For the text-containing cell, return its midpoint in (X, Y) coordinate format. 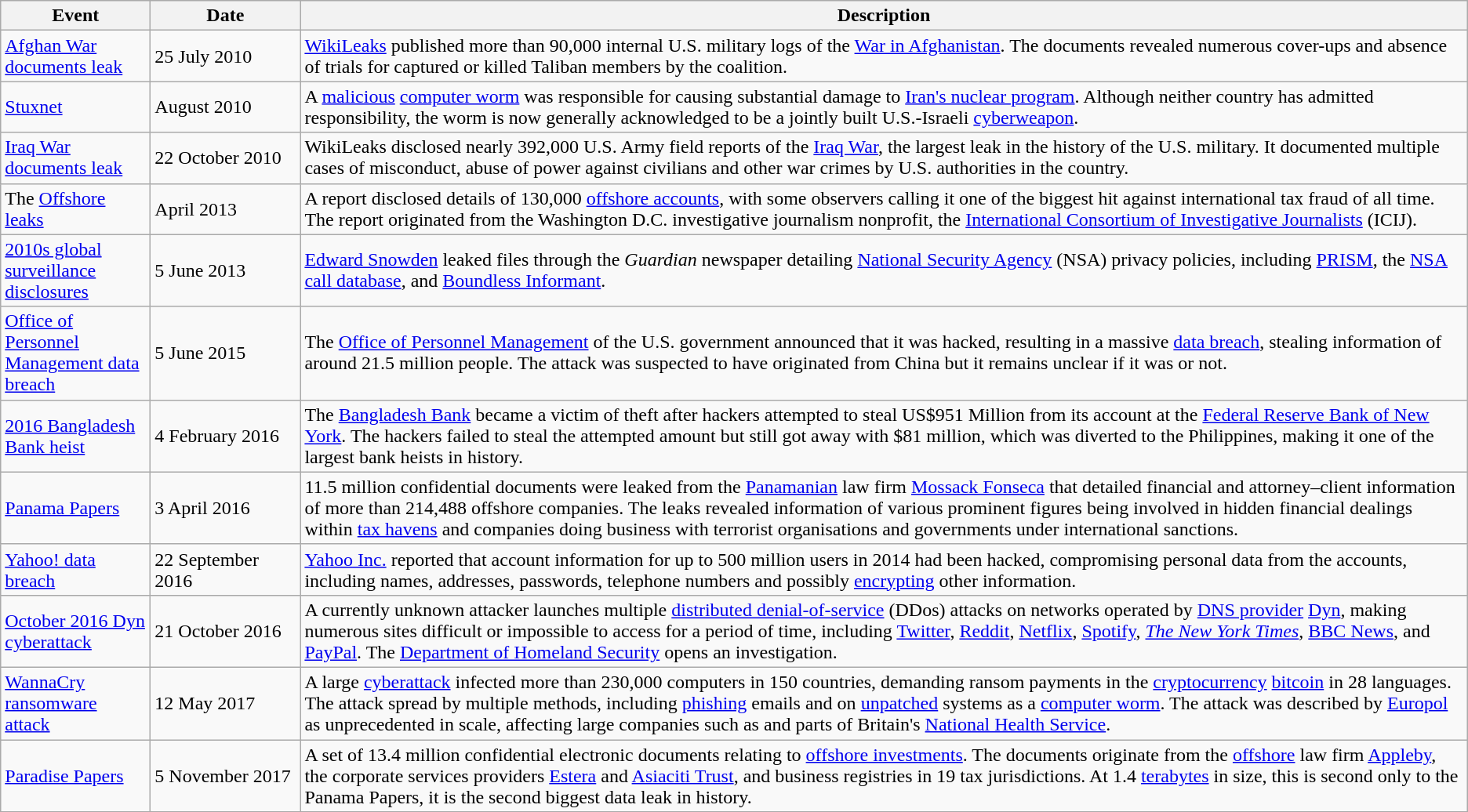
4 February 2016 (226, 436)
Date (226, 16)
WannaCry ransomware attack (75, 703)
October 2016 Dyn cyberattack (75, 631)
Paradise Papers (75, 776)
22 September 2016 (226, 569)
25 July 2010 (226, 56)
2010s global surveillance disclosures (75, 270)
21 October 2016 (226, 631)
Iraq War documents leak (75, 158)
Panama Papers (75, 508)
Office of Personnel Management data breach (75, 353)
August 2010 (226, 107)
Event (75, 16)
Afghan War documents leak (75, 56)
3 April 2016 (226, 508)
Stuxnet (75, 107)
5 November 2017 (226, 776)
Yahoo! data breach (75, 569)
Description (884, 16)
5 June 2013 (226, 270)
April 2013 (226, 208)
The Offshore leaks (75, 208)
12 May 2017 (226, 703)
5 June 2015 (226, 353)
22 October 2010 (226, 158)
2016 Bangladesh Bank heist (75, 436)
